Capture the cell that displays the provided text and extract its [X, Y] central coordinate. 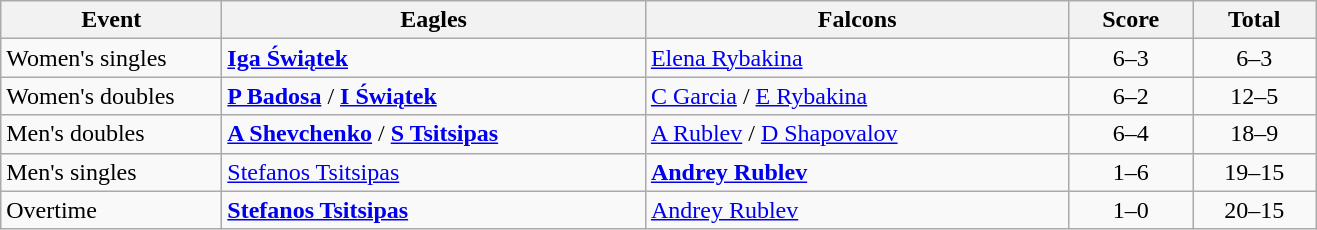
20–15 [1254, 210]
6–4 [1131, 134]
6–2 [1131, 96]
Falcons [857, 20]
A Shevchenko / S Tsitsipas [434, 134]
Overtime [112, 210]
1–6 [1131, 172]
Men's singles [112, 172]
Event [112, 20]
Iga Świątek [434, 58]
Women's singles [112, 58]
Women's doubles [112, 96]
Total [1254, 20]
Men's doubles [112, 134]
12–5 [1254, 96]
18–9 [1254, 134]
1–0 [1131, 210]
Elena Rybakina [857, 58]
A Rublev / D Shapovalov [857, 134]
19–15 [1254, 172]
P Badosa / I Świątek [434, 96]
Eagles [434, 20]
Score [1131, 20]
C Garcia / E Rybakina [857, 96]
